Return (x, y) of the center of cell containing provided text 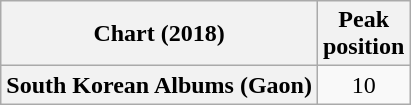
South Korean Albums (Gaon) (160, 85)
Peakposition (363, 34)
10 (363, 85)
Chart (2018) (160, 34)
